Locate the cell with the specified text and output its (X, Y) center coordinate. 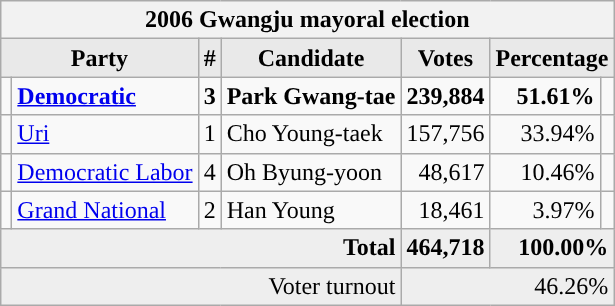
Han Young (311, 210)
4 (210, 172)
100.00% (552, 248)
# (210, 58)
Democratic (105, 96)
Voter turnout (201, 286)
157,756 (446, 134)
Grand National (105, 210)
Cho Young-taek (311, 134)
1 (210, 134)
Park Gwang-tae (311, 96)
18,461 (446, 210)
3 (210, 96)
Oh Byung-yoon (311, 172)
Democratic Labor (105, 172)
Party (100, 58)
Percentage (552, 58)
464,718 (446, 248)
51.61% (545, 96)
33.94% (545, 134)
48,617 (446, 172)
Total (201, 248)
2 (210, 210)
Uri (105, 134)
239,884 (446, 96)
Votes (446, 58)
10.46% (545, 172)
46.26% (508, 286)
3.97% (545, 210)
Candidate (311, 58)
2006 Gwangju mayoral election (308, 20)
